Output the (X, Y) coordinate of the center of the cell containing the given text.  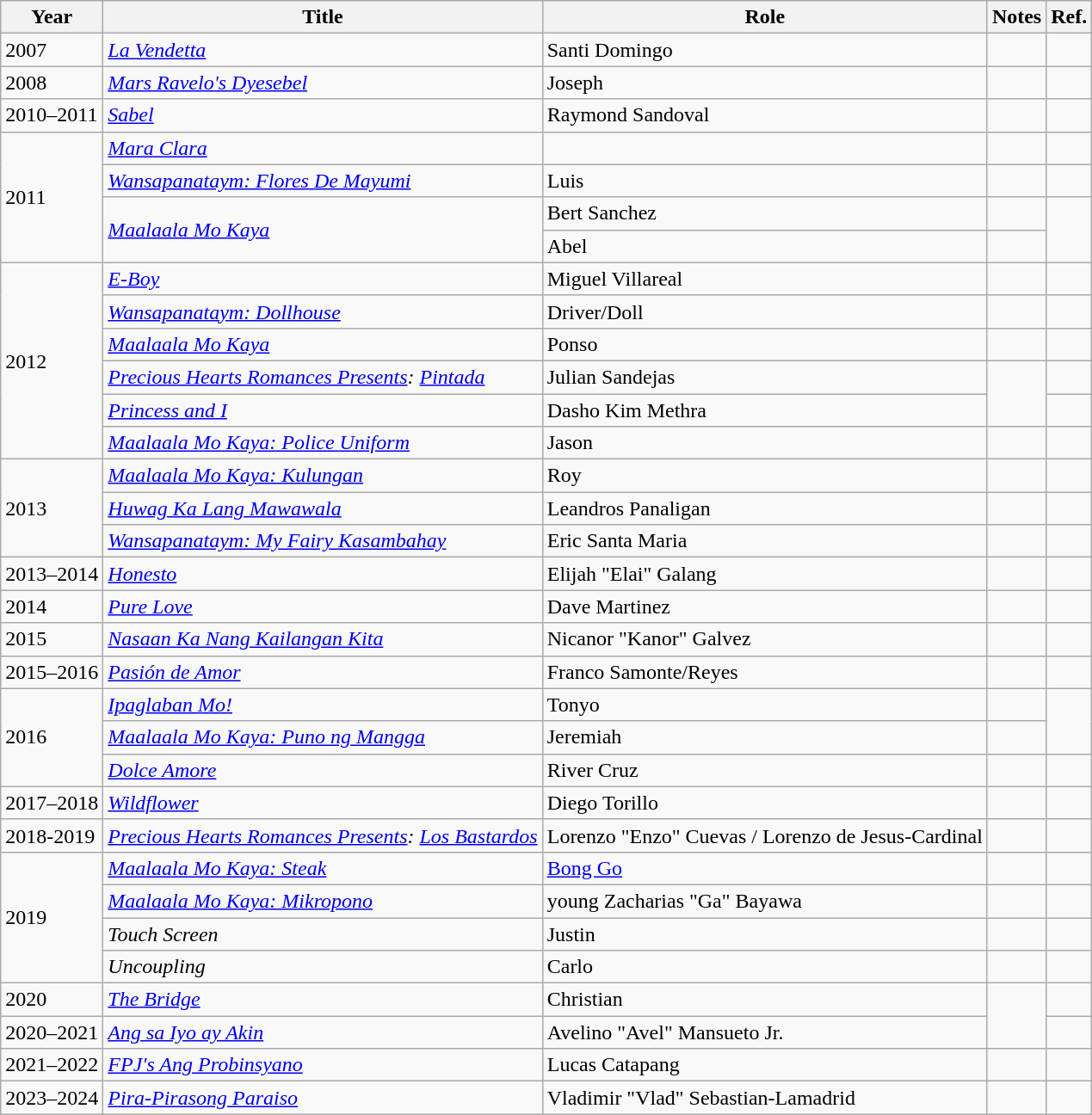
Pira-Pirasong Paraiso (323, 1098)
2017–2018 (52, 803)
Franco Samonte/Reyes (764, 672)
Bong Go (764, 868)
Maalaala Mo Kaya: Police Uniform (323, 443)
Ponso (764, 344)
Leandros Panaligan (764, 508)
Lucas Catapang (764, 1065)
Maalaala Mo Kaya: Mikropono (323, 901)
2020 (52, 1000)
Avelino "Avel" Mansueto Jr. (764, 1032)
Dave Martinez (764, 607)
2013–2014 (52, 574)
Luis (764, 181)
Role (764, 17)
E-Boy (323, 279)
Title (323, 17)
FPJ's Ang Probinsyano (323, 1065)
2012 (52, 360)
Wansapanataym: My Fairy Kasambahay (323, 541)
Julian Sandejas (764, 377)
young Zacharias "Ga" Bayawa (764, 901)
Driver/Doll (764, 311)
Dasho Kim Methra (764, 410)
Year (52, 17)
Wansapanataym: Flores De Mayumi (323, 181)
Honesto (323, 574)
Nicanor "Kanor" Galvez (764, 639)
2015–2016 (52, 672)
Ang sa Iyo ay Akin (323, 1032)
Notes (1016, 17)
River Cruz (764, 770)
Princess and I (323, 410)
Joseph (764, 83)
2007 (52, 50)
Raymond Sandoval (764, 115)
Lorenzo "Enzo" Cuevas / Lorenzo de Jesus-Cardinal (764, 835)
Huwag Ka Lang Mawawala (323, 508)
2014 (52, 607)
Ref. (1069, 17)
2015 (52, 639)
Mara Clara (323, 148)
2023–2024 (52, 1098)
2021–2022 (52, 1065)
Elijah "Elai" Galang (764, 574)
Ipaglaban Mo! (323, 705)
Dolce Amore (323, 770)
2011 (52, 197)
Justin (764, 933)
Nasaan Ka Nang Kailangan Kita (323, 639)
2013 (52, 508)
Precious Hearts Romances Presents: Los Bastardos (323, 835)
Uncoupling (323, 967)
Eric Santa Maria (764, 541)
Miguel Villareal (764, 279)
La Vendetta (323, 50)
Jeremiah (764, 737)
Jason (764, 443)
Vladimir "Vlad" Sebastian-Lamadrid (764, 1098)
Touch Screen (323, 933)
Maalaala Mo Kaya: Steak (323, 868)
Santi Domingo (764, 50)
Abel (764, 246)
Bert Sanchez (764, 213)
Wansapanataym: Dollhouse (323, 311)
2020–2021 (52, 1032)
Maalaala Mo Kaya: Kulungan (323, 476)
Tonyo (764, 705)
Mars Ravelo's Dyesebel (323, 83)
Roy (764, 476)
Maalaala Mo Kaya: Puno ng Mangga (323, 737)
2016 (52, 737)
Pure Love (323, 607)
Precious Hearts Romances Presents: Pintada (323, 377)
2019 (52, 917)
2010–2011 (52, 115)
Diego Torillo (764, 803)
2008 (52, 83)
Sabel (323, 115)
Christian (764, 1000)
Wildflower (323, 803)
The Bridge (323, 1000)
2018-2019 (52, 835)
Pasión de Amor (323, 672)
Carlo (764, 967)
